Locate the cell with the specified text and output its [X, Y] center coordinate. 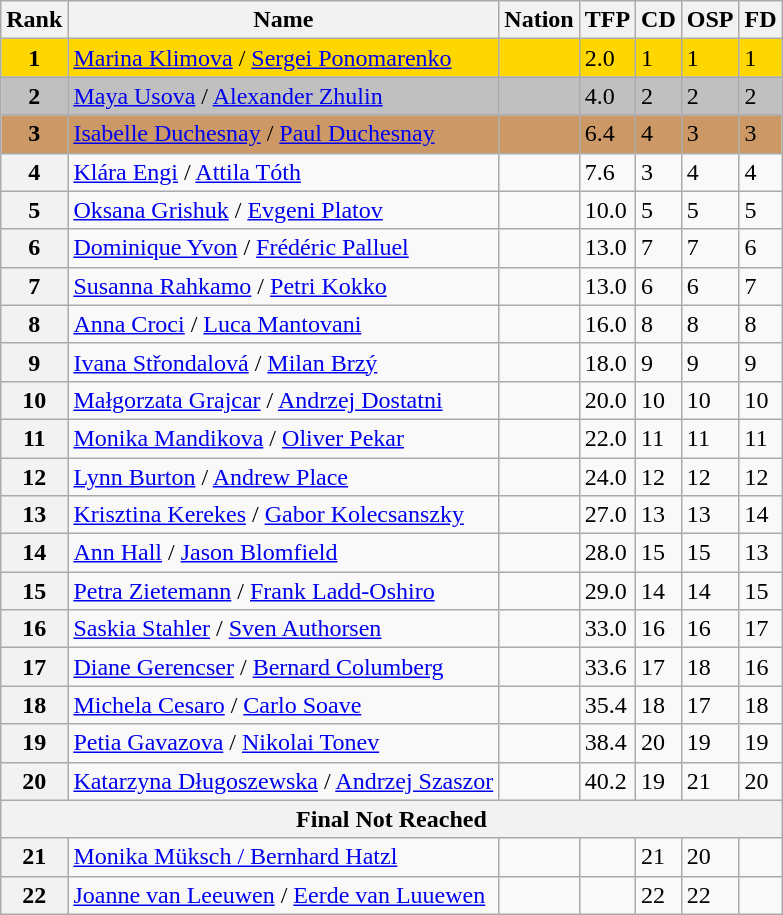
16.0 [607, 324]
33.0 [607, 629]
Petia Gavazova / Nikolai Tonev [284, 743]
TFP [607, 20]
Ann Hall / Jason Blomfield [284, 553]
Monika Mandikova / Oliver Pekar [284, 438]
Petra Zietemann / Frank Ladd-Oshiro [284, 591]
27.0 [607, 515]
Oksana Grishuk / Evgeni Platov [284, 210]
7.6 [607, 172]
Michela Cesaro / Carlo Soave [284, 705]
24.0 [607, 477]
20.0 [607, 400]
Isabelle Duchesnay / Paul Duchesnay [284, 134]
Lynn Burton / Andrew Place [284, 477]
OSP [710, 20]
35.4 [607, 705]
Rank [34, 20]
Name [284, 20]
29.0 [607, 591]
10.0 [607, 210]
38.4 [607, 743]
Krisztina Kerekes / Gabor Kolecsanszky [284, 515]
22.0 [607, 438]
Nation [539, 20]
Joanne van Leeuwen / Eerde van Luuewen [284, 895]
2.0 [607, 58]
40.2 [607, 781]
Małgorzata Grajcar / Andrzej Dostatni [284, 400]
4.0 [607, 96]
Final Not Reached [392, 819]
Monika Müksch / Bernhard Hatzl [284, 857]
Katarzyna Długoszewska / Andrzej Szaszor [284, 781]
Saskia Stahler / Sven Authorsen [284, 629]
FD [760, 20]
6.4 [607, 134]
Ivana Střondalová / Milan Brzý [284, 362]
28.0 [607, 553]
33.6 [607, 667]
Anna Croci / Luca Mantovani [284, 324]
18.0 [607, 362]
Diane Gerencser / Bernard Columberg [284, 667]
Dominique Yvon / Frédéric Palluel [284, 248]
CD [659, 20]
Klára Engi / Attila Tóth [284, 172]
Maya Usova / Alexander Zhulin [284, 96]
Susanna Rahkamo / Petri Kokko [284, 286]
Marina Klimova / Sergei Ponomarenko [284, 58]
